Pinpoint the cell where the given text exists, returning its (X, Y) midpoint coordinate. 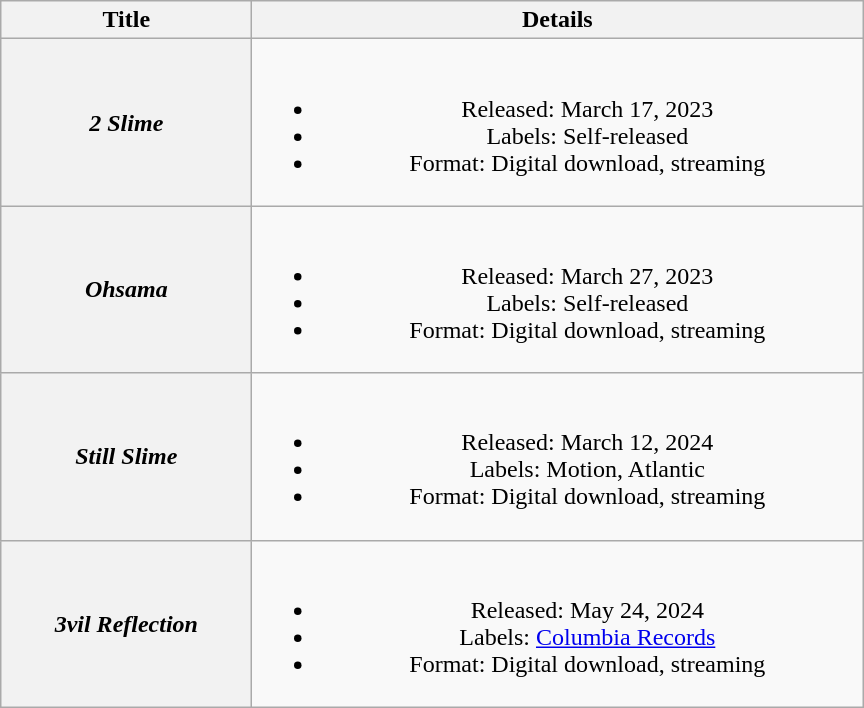
2 Slime (126, 122)
Released: May 24, 2024Labels: Columbia RecordsFormat: Digital download, streaming (558, 624)
Released: March 17, 2023Labels: Self-releasedFormat: Digital download, streaming (558, 122)
Title (126, 20)
Ohsama (126, 290)
Still Slime (126, 456)
Released: March 27, 2023Labels: Self-releasedFormat: Digital download, streaming (558, 290)
Released: March 12, 2024Labels: Motion, AtlanticFormat: Digital download, streaming (558, 456)
3vil Reflection (126, 624)
Details (558, 20)
